Pinpoint the cell where the given text exists, returning its [x, y] midpoint coordinate. 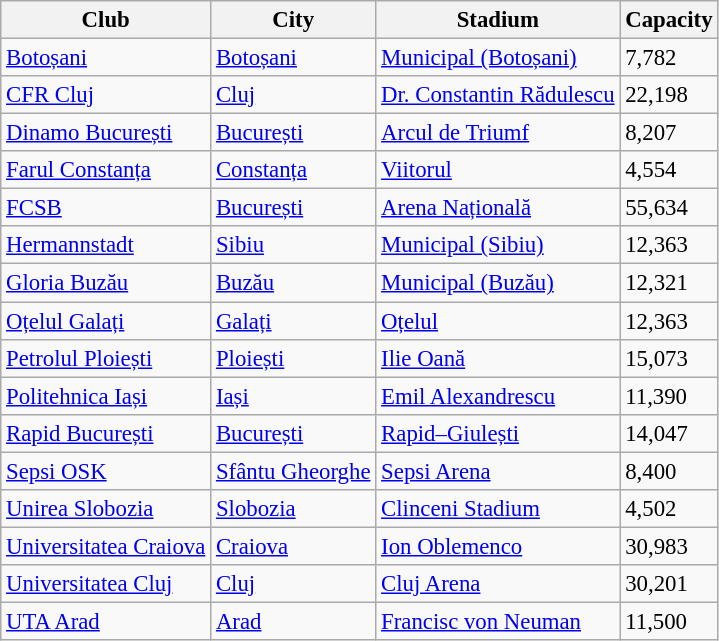
Ilie Oană [498, 358]
15,073 [669, 358]
7,782 [669, 58]
30,201 [669, 584]
55,634 [669, 208]
Municipal (Buzău) [498, 283]
Buzău [294, 283]
Stadium [498, 20]
Hermannstadt [106, 245]
11,500 [669, 621]
Iași [294, 396]
Rapid București [106, 433]
Ploiești [294, 358]
Galați [294, 321]
11,390 [669, 396]
30,983 [669, 546]
Rapid–Giulești [498, 433]
Arcul de Triumf [498, 133]
Cluj Arena [498, 584]
Clinceni Stadium [498, 509]
Universitatea Craiova [106, 546]
Sfântu Gheorghe [294, 471]
Viitorul [498, 170]
UTA Arad [106, 621]
Dr. Constantin Rădulescu [498, 95]
Capacity [669, 20]
Sepsi Arena [498, 471]
CFR Cluj [106, 95]
8,207 [669, 133]
Unirea Slobozia [106, 509]
4,502 [669, 509]
Municipal (Sibiu) [498, 245]
Francisc von Neuman [498, 621]
Slobozia [294, 509]
Gloria Buzău [106, 283]
Dinamo București [106, 133]
Club [106, 20]
Politehnica Iași [106, 396]
Municipal (Botoșani) [498, 58]
4,554 [669, 170]
Constanța [294, 170]
Universitatea Cluj [106, 584]
Arad [294, 621]
Craiova [294, 546]
City [294, 20]
FCSB [106, 208]
8,400 [669, 471]
Petrolul Ploiești [106, 358]
Oțelul Galați [106, 321]
Ion Oblemenco [498, 546]
Arena Națională [498, 208]
22,198 [669, 95]
Sepsi OSK [106, 471]
Farul Constanța [106, 170]
Emil Alexandrescu [498, 396]
14,047 [669, 433]
Oțelul [498, 321]
12,321 [669, 283]
Sibiu [294, 245]
